Pinpoint the cell where the given text exists, returning its [x, y] midpoint coordinate. 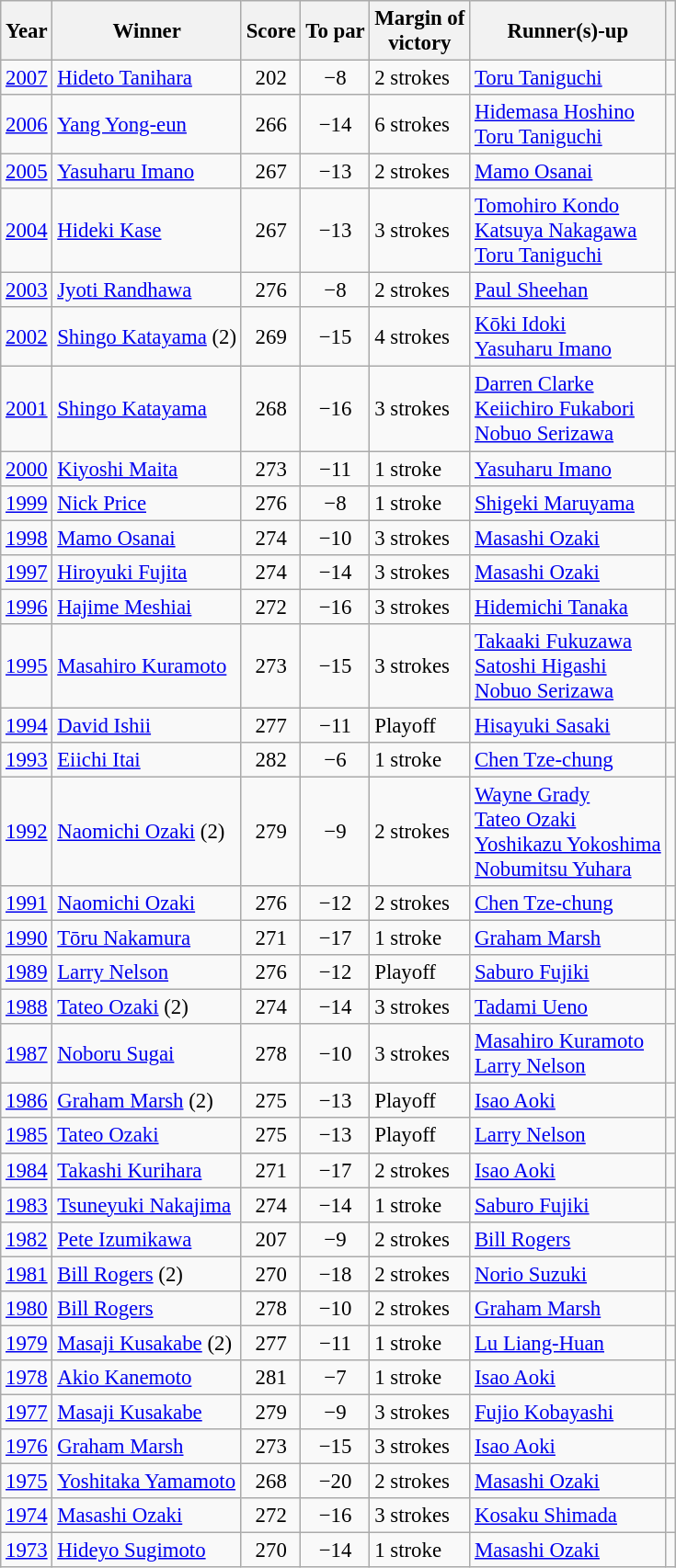
1982 [27, 1239]
1981 [27, 1274]
281 [270, 1378]
2007 [27, 78]
1977 [27, 1412]
2005 [27, 172]
1984 [27, 1170]
Akio Kanemoto [147, 1378]
Fujio Kobayashi [568, 1412]
1992 [27, 831]
Runner(s)-up [568, 31]
David Ishii [147, 725]
Takashi Kurihara [147, 1170]
Tadami Ueno [568, 1007]
1978 [27, 1378]
Yoshitaka Yamamoto [147, 1482]
1991 [27, 903]
Margin ofvictory [419, 31]
Jyoti Randhawa [147, 290]
Naomichi Ozaki [147, 903]
Hidemasa Hoshino Toru Taniguchi [568, 125]
282 [270, 760]
2003 [27, 290]
1974 [27, 1516]
Year [27, 31]
2002 [27, 336]
Masahiro Kuramoto Larry Nelson [568, 1053]
Takaaki Fukuzawa Satoshi Higashi Nobuo Serizawa [568, 666]
Shingo Katayama [147, 409]
Hisayuki Sasaki [568, 725]
Eiichi Itai [147, 760]
Paul Sheehan [568, 290]
Winner [147, 31]
Tōru Nakamura [147, 938]
4 strokes [419, 336]
1989 [27, 972]
Nick Price [147, 503]
1979 [27, 1343]
266 [270, 125]
Norio Suzuki [568, 1274]
Tomohiro Kondo Katsuya Nakagawa Toru Taniguchi [568, 231]
1994 [27, 725]
1998 [27, 538]
269 [270, 336]
Masaji Kusakabe (2) [147, 1343]
Bill Rogers (2) [147, 1274]
Shigeki Maruyama [568, 503]
2006 [27, 125]
Hideyo Sugimoto [147, 1551]
Darren Clarke Keiichiro Fukabori Nobuo Serizawa [568, 409]
−7 [335, 1378]
1988 [27, 1007]
1973 [27, 1551]
Score [270, 31]
1987 [27, 1053]
−6 [335, 760]
Kosaku Shimada [568, 1516]
Hideto Tanihara [147, 78]
Graham Marsh (2) [147, 1101]
1986 [27, 1101]
Tateo Ozaki (2) [147, 1007]
Kiyoshi Maita [147, 469]
2001 [27, 409]
Hiroyuki Fujita [147, 572]
Hajime Meshiai [147, 607]
Tsuneyuki Nakajima [147, 1205]
Pete Izumikawa [147, 1239]
To par [335, 31]
1976 [27, 1447]
202 [270, 78]
Lu Liang-Huan [568, 1343]
Hideki Kase [147, 231]
1980 [27, 1309]
6 strokes [419, 125]
1993 [27, 760]
1983 [27, 1205]
2000 [27, 469]
Naomichi Ozaki (2) [147, 831]
−18 [335, 1274]
207 [270, 1239]
1996 [27, 607]
Kōki Idoki Yasuharu Imano [568, 336]
Shingo Katayama (2) [147, 336]
1990 [27, 938]
1999 [27, 503]
Noboru Sugai [147, 1053]
Hidemichi Tanaka [568, 607]
Wayne Grady Tateo Ozaki Yoshikazu Yokoshima Nobumitsu Yuhara [568, 831]
Toru Taniguchi [568, 78]
Masaji Kusakabe [147, 1412]
1997 [27, 572]
Yang Yong-eun [147, 125]
1985 [27, 1136]
−20 [335, 1482]
Masahiro Kuramoto [147, 666]
1995 [27, 666]
2004 [27, 231]
Tateo Ozaki [147, 1136]
1975 [27, 1482]
